Capture the cell that displays the provided text and extract its (x, y) central coordinate. 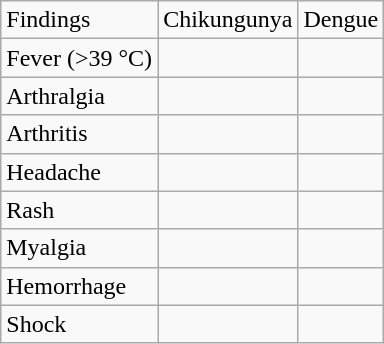
Shock (80, 324)
Chikungunya (228, 20)
Myalgia (80, 248)
Arthralgia (80, 96)
Headache (80, 172)
Dengue (341, 20)
Arthritis (80, 134)
Fever (>39 °C) (80, 58)
Findings (80, 20)
Hemorrhage (80, 286)
Rash (80, 210)
